From the cell containing the given text, extract its center point as (X, Y) coordinate. 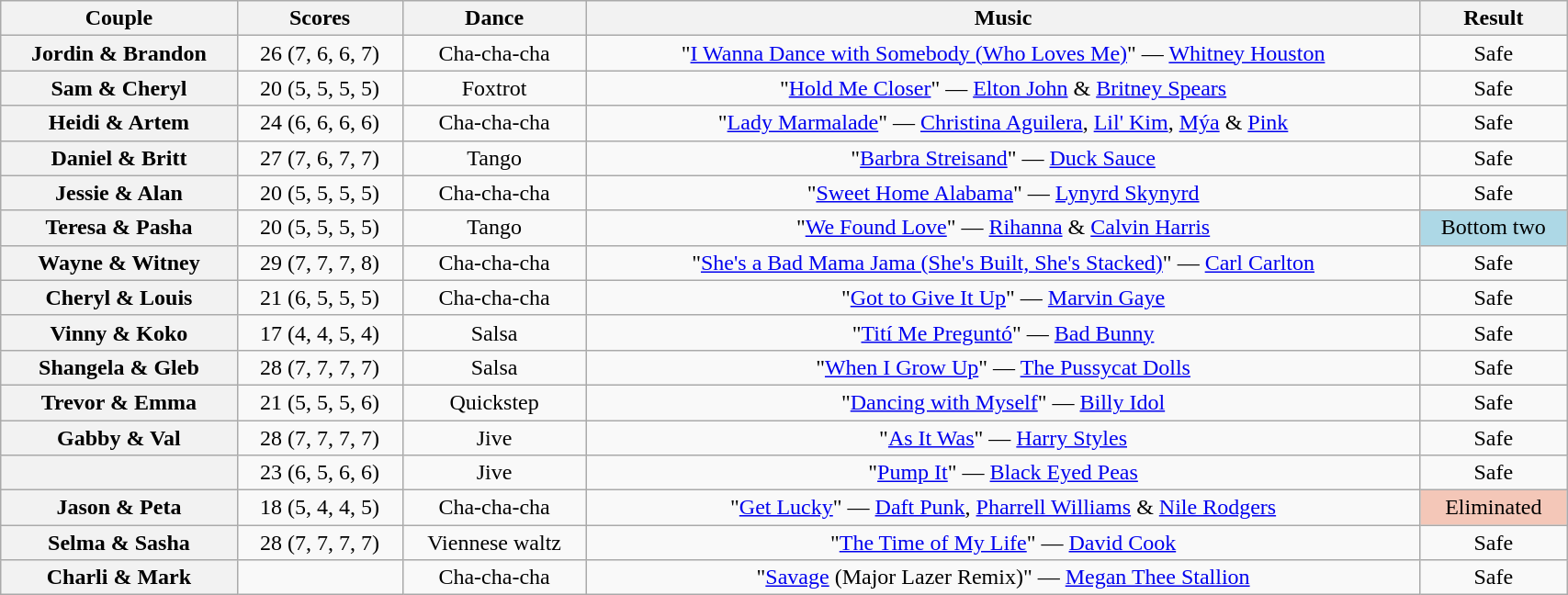
"Savage (Major Lazer Remix)" — Megan Thee Stallion (1003, 578)
Cheryl & Louis (119, 297)
"As It Was" — Harry Styles (1003, 438)
Scores (320, 18)
Viennese waltz (494, 543)
18 (5, 4, 4, 5) (320, 508)
Jordin & Brandon (119, 53)
Trevor & Emma (119, 402)
"Lady Marmalade" — Christina Aguilera, Lil' Kim, Mýa & Pink (1003, 123)
29 (7, 7, 7, 8) (320, 263)
Dance (494, 18)
Teresa & Pasha (119, 228)
Daniel & Britt (119, 158)
"Got to Give It Up" — Marvin Gaye (1003, 297)
26 (7, 6, 6, 7) (320, 53)
Jessie & Alan (119, 193)
"We Found Love" — Rihanna & Calvin Harris (1003, 228)
Gabby & Val (119, 438)
Foxtrot (494, 88)
Sam & Cheryl (119, 88)
Quickstep (494, 402)
21 (6, 5, 5, 5) (320, 297)
Eliminated (1494, 508)
"Dancing with Myself" — Billy Idol (1003, 402)
Result (1494, 18)
"She's a Bad Mama Jama (She's Built, She's Stacked)" — Carl Carlton (1003, 263)
"Get Lucky" — Daft Punk, Pharrell Williams & Nile Rodgers (1003, 508)
Wayne & Witney (119, 263)
Selma & Sasha (119, 543)
"Hold Me Closer" — Elton John & Britney Spears (1003, 88)
Vinny & Koko (119, 332)
27 (7, 6, 7, 7) (320, 158)
"I Wanna Dance with Somebody (Who Loves Me)" — Whitney Houston (1003, 53)
"Sweet Home Alabama" — Lynyrd Skynyrd (1003, 193)
Heidi & Artem (119, 123)
Bottom two (1494, 228)
"Tití Me Preguntó" — Bad Bunny (1003, 332)
"Pump It" — Black Eyed Peas (1003, 473)
Jason & Peta (119, 508)
"Barbra Streisand" — Duck Sauce (1003, 158)
"The Time of My Life" — David Cook (1003, 543)
17 (4, 4, 5, 4) (320, 332)
Couple (119, 18)
Charli & Mark (119, 578)
21 (5, 5, 5, 6) (320, 402)
24 (6, 6, 6, 6) (320, 123)
Music (1003, 18)
23 (6, 5, 6, 6) (320, 473)
"When I Grow Up" — The Pussycat Dolls (1003, 367)
Shangela & Gleb (119, 367)
